Provide the [x, y] coordinate of the cell's center where the given text is located.  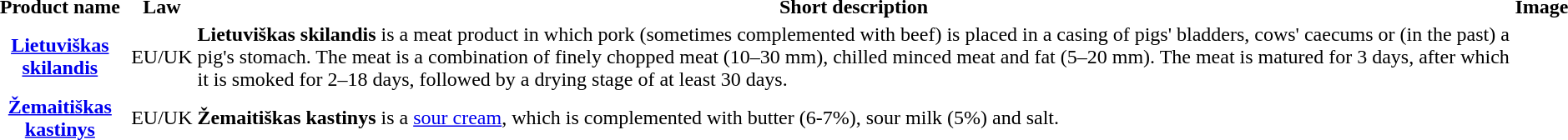
EU/UK [162, 57]
